Return the [x, y] coordinate for the center point of the cell that contains the specified text.  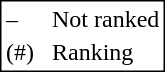
– [20, 19]
Not ranked [105, 19]
(#) [20, 53]
Ranking [105, 53]
